Capture the cell that displays the provided text and extract its [x, y] central coordinate. 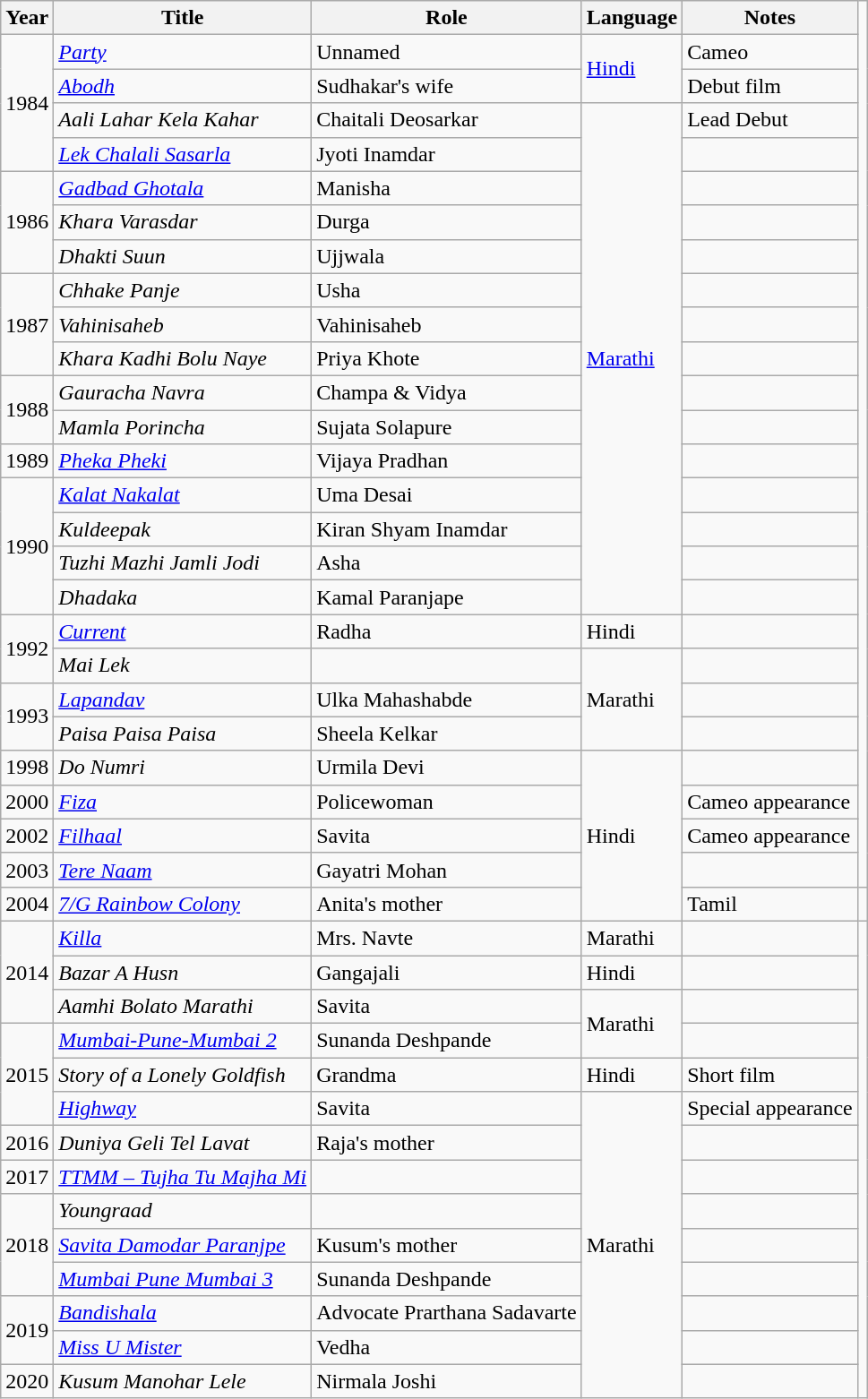
Durga [447, 222]
2017 [27, 1177]
Ujjwala [447, 256]
2000 [27, 802]
1992 [27, 648]
Khara Varasdar [183, 222]
Miss U Mister [183, 1347]
Gangajali [447, 972]
Kuldeepak [183, 529]
Kusum's mother [447, 1245]
Uma Desai [447, 495]
Policewoman [447, 802]
2016 [27, 1143]
Dhakti Suun [183, 256]
Grandma [447, 1075]
Priya Khote [447, 358]
7/G Rainbow Colony [183, 904]
Raja's mother [447, 1143]
Highway [183, 1109]
Chaitali Deosarkar [447, 120]
Advocate Prarthana Sadavarte [447, 1313]
Mumbai Pune Mumbai 3 [183, 1279]
Anita's mother [447, 904]
Fiza [183, 802]
Debut film [770, 86]
Title [183, 18]
Gayatri Mohan [447, 870]
Kusum Manohar Lele [183, 1381]
Abodh [183, 86]
Lead Debut [770, 120]
1988 [27, 409]
Language [632, 18]
Killa [183, 938]
Kamal Paranjape [447, 597]
Youngraad [183, 1211]
1990 [27, 546]
Duniya Geli Tel Lavat [183, 1143]
2002 [27, 836]
Nirmala Joshi [447, 1381]
Champa & Vidya [447, 392]
Mamla Porincha [183, 427]
Aali Lahar Kela Kahar [183, 120]
1986 [27, 222]
TTMM – Tujha Tu Majha Mi [183, 1177]
1987 [27, 324]
Year [27, 18]
Tamil [770, 904]
1989 [27, 461]
Aamhi Bolato Marathi [183, 1007]
Paisa Paisa Paisa [183, 734]
Lapandav [183, 699]
Ulka Mahashabde [447, 699]
Vedha [447, 1347]
Bandishala [183, 1313]
2020 [27, 1381]
Savita Damodar Paranjpe [183, 1245]
Filhaal [183, 836]
Do Numri [183, 768]
Cameo [770, 52]
Tere Naam [183, 870]
1998 [27, 768]
2018 [27, 1245]
Radha [447, 631]
Jyoti Inamdar [447, 154]
Pheka Pheki [183, 461]
2019 [27, 1330]
Lek Chalali Sasarla [183, 154]
Mumbai-Pune-Mumbai 2 [183, 1041]
Sujata Solapure [447, 427]
Usha [447, 290]
2003 [27, 870]
Story of a Lonely Goldfish [183, 1075]
Gadbad Ghotala [183, 188]
Role [447, 18]
Special appearance [770, 1109]
Kalat Nakalat [183, 495]
1984 [27, 103]
Short film [770, 1075]
Tuzhi Mazhi Jamli Jodi [183, 563]
Sheela Kelkar [447, 734]
Asha [447, 563]
Current [183, 631]
Mrs. Navte [447, 938]
Khara Kadhi Bolu Naye [183, 358]
Urmila Devi [447, 768]
Chhake Panje [183, 290]
1993 [27, 717]
Manisha [447, 188]
2004 [27, 904]
Party [183, 52]
Unnamed [447, 52]
2014 [27, 972]
Vijaya Pradhan [447, 461]
2015 [27, 1075]
Notes [770, 18]
Kiran Shyam Inamdar [447, 529]
Bazar A Husn [183, 972]
Sudhakar's wife [447, 86]
Gauracha Navra [183, 392]
Dhadaka [183, 597]
Mai Lek [183, 665]
